Pinpoint the cell where the given text exists, returning its (X, Y) midpoint coordinate. 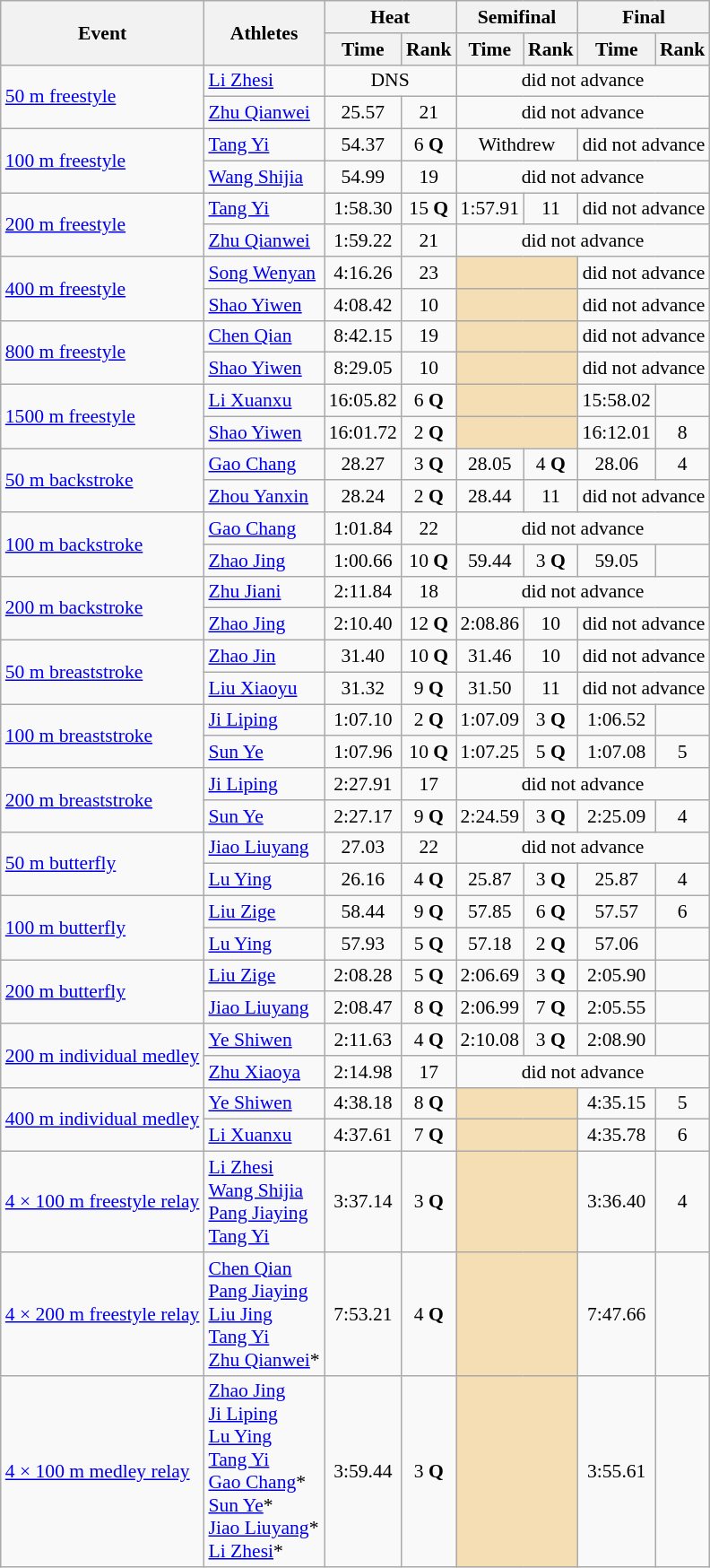
1:59.22 (363, 241)
2:11.63 (363, 1040)
2:25.09 (617, 816)
Li ZhesiWang ShijiaPang JiayingTang Yi (264, 1202)
200 m butterfly (102, 992)
DNS (391, 81)
58.44 (363, 912)
2:08.86 (489, 624)
2:27.91 (363, 784)
100 m backstroke (102, 544)
2:05.90 (617, 976)
2:10.40 (363, 624)
8:42.15 (363, 336)
4 × 200 m freestyle relay (102, 1314)
2:05.55 (617, 1008)
4 × 100 m medley relay (102, 1471)
2:11.84 (363, 592)
Zhu Xiaoya (264, 1072)
16:01.72 (363, 432)
15:58.02 (617, 401)
Withdrew (517, 145)
Li Zhesi (264, 81)
400 m freestyle (102, 289)
100 m breaststroke (102, 736)
1:58.30 (363, 209)
Wang Shijia (264, 177)
1500 m freestyle (102, 416)
8:29.05 (363, 369)
28.27 (363, 465)
2:24.59 (489, 816)
2:08.28 (363, 976)
200 m backstroke (102, 608)
25.57 (363, 113)
31.40 (363, 657)
800 m freestyle (102, 352)
57.57 (617, 912)
57.06 (617, 944)
3:55.61 (617, 1471)
31.46 (489, 657)
12 Q (429, 624)
Zhao Jin (264, 657)
59.44 (489, 561)
400 m individual medley (102, 1119)
1:07.09 (489, 720)
3:59.44 (363, 1471)
1:57.91 (489, 209)
200 m breaststroke (102, 800)
Zhao JingJi LipingLu YingTang YiGao Chang*Sun Ye*Jiao Liuyang*Li Zhesi* (264, 1471)
7:47.66 (617, 1314)
2:08.47 (363, 1008)
2:10.08 (489, 1040)
2:06.69 (489, 976)
28.24 (363, 497)
100 m freestyle (102, 161)
Zhou Yanxin (264, 497)
2:08.90 (617, 1040)
50 m butterfly (102, 863)
16:05.82 (363, 401)
4:16.26 (363, 273)
Semifinal (517, 17)
100 m butterfly (102, 928)
57.85 (489, 912)
1:01.84 (363, 528)
4:37.61 (363, 1136)
2:14.98 (363, 1072)
54.37 (363, 145)
1:00.66 (363, 561)
28.06 (617, 465)
Chen QianPang JiayingLiu JingTang YiZhu Qianwei* (264, 1314)
4:38.18 (363, 1103)
8 (683, 432)
4:35.15 (617, 1103)
57.93 (363, 944)
50 m backstroke (102, 481)
Heat (391, 17)
1:07.10 (363, 720)
50 m freestyle (102, 97)
Chen Qian (264, 336)
23 (429, 273)
2:06.99 (489, 1008)
3:36.40 (617, 1202)
4:08.42 (363, 305)
50 m breaststroke (102, 673)
Event (102, 32)
31.50 (489, 688)
7:53.21 (363, 1314)
Athletes (264, 32)
31.32 (363, 688)
200 m individual medley (102, 1055)
Song Wenyan (264, 273)
57.18 (489, 944)
Liu Xiaoyu (264, 688)
4 × 100 m freestyle relay (102, 1202)
1:06.52 (617, 720)
200 m freestyle (102, 224)
59.05 (617, 561)
27.03 (363, 848)
Final (644, 17)
28.05 (489, 465)
54.99 (363, 177)
1:07.96 (363, 753)
18 (429, 592)
2:27.17 (363, 816)
Zhu Jiani (264, 592)
1:07.08 (617, 753)
16:12.01 (617, 432)
26.16 (363, 880)
1:07.25 (489, 753)
15 Q (429, 209)
3:37.14 (363, 1202)
28.44 (489, 497)
4:35.78 (617, 1136)
